Return the (x, y) coordinate for the center point of the cell that contains the specified text.  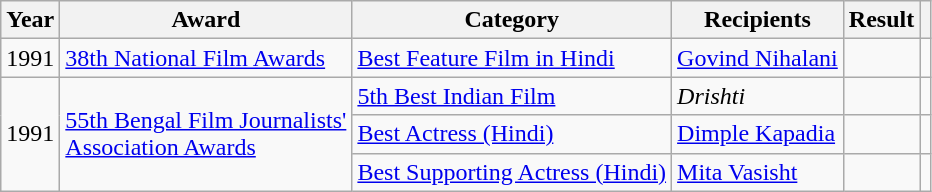
5th Best Indian Film (512, 96)
Recipients (758, 20)
Category (512, 20)
38th National Film Awards (206, 58)
55th Bengal Film Journalists'Association Awards (206, 134)
Best Supporting Actress (Hindi) (512, 172)
Best Feature Film in Hindi (512, 58)
Drishti (758, 96)
Award (206, 20)
Mita Vasisht (758, 172)
Dimple Kapadia (758, 134)
Govind Nihalani (758, 58)
Result (881, 20)
Best Actress (Hindi) (512, 134)
Year (30, 20)
